Scan for the cell matching the given text and deliver its [X, Y] coordinate at center. 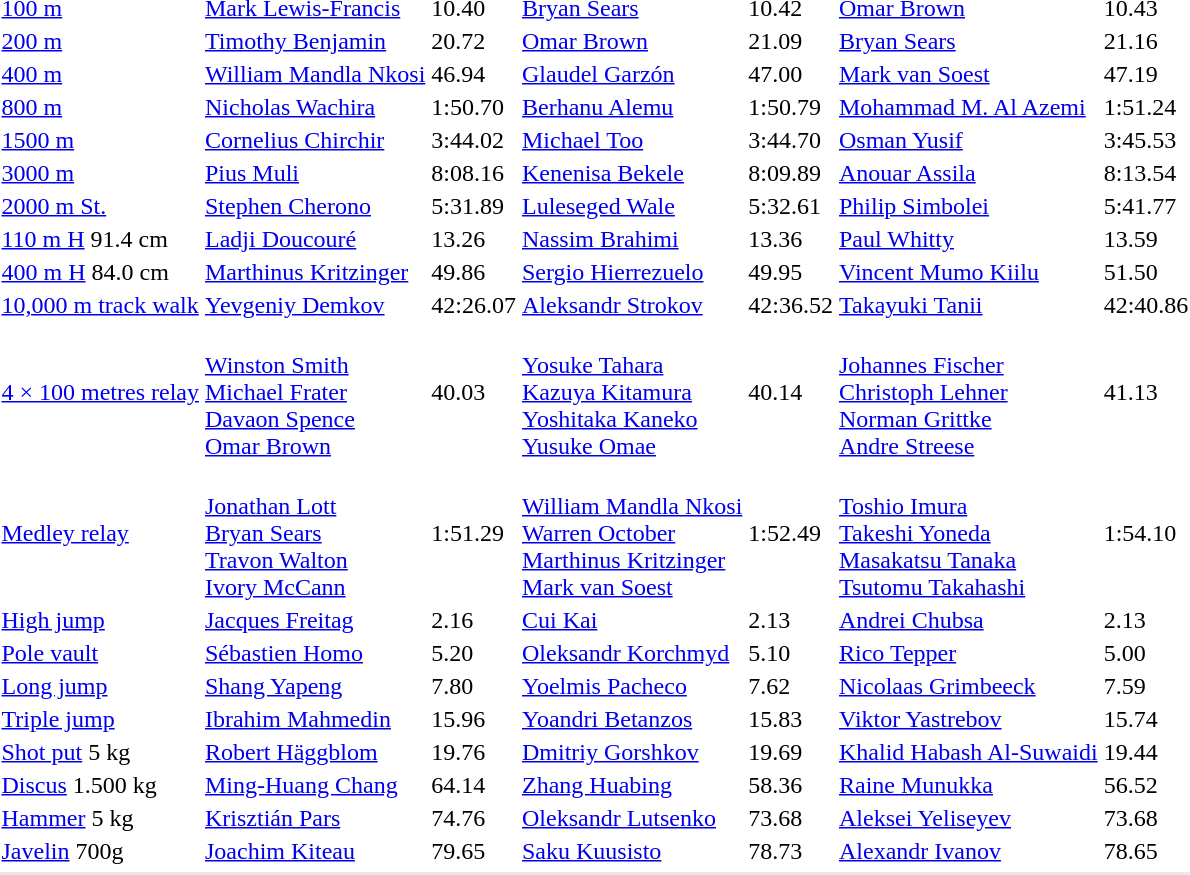
Stephen Cherono [314, 206]
Jonathan LottBryan SearsTravon WaltonIvory McCann [314, 533]
Medley relay [100, 533]
Philip Simbolei [969, 206]
46.94 [474, 74]
Glaudel Garzón [632, 74]
13.36 [791, 239]
49.95 [791, 272]
7.59 [1146, 686]
Jacques Freitag [314, 620]
Viktor Yastrebov [969, 719]
Long jump [100, 686]
Ibrahim Mahmedin [314, 719]
Rico Tepper [969, 653]
Ming-Huang Chang [314, 785]
Yosuke TaharaKazuya KitamuraYoshitaka KanekoYusuke Omae [632, 392]
8:09.89 [791, 173]
Paul Whitty [969, 239]
8:08.16 [474, 173]
110 m H 91.4 cm [100, 239]
Nicolaas Grimbeeck [969, 686]
58.36 [791, 785]
56.52 [1146, 785]
Andrei Chubsa [969, 620]
400 m [100, 74]
Timothy Benjamin [314, 41]
74.76 [474, 818]
3:45.53 [1146, 140]
Omar Brown [632, 41]
8:13.54 [1146, 173]
1:51.24 [1146, 107]
1:50.79 [791, 107]
2000 m St. [100, 206]
20.72 [474, 41]
Luleseged Wale [632, 206]
Joachim Kiteau [314, 851]
Robert Häggblom [314, 752]
Triple jump [100, 719]
Mark van Soest [969, 74]
49.86 [474, 272]
Cui Kai [632, 620]
Yevgeniy Demkov [314, 305]
19.69 [791, 752]
Dmitriy Gorshkov [632, 752]
3:44.02 [474, 140]
Toshio ImuraTakeshi YonedaMasakatsu TanakaTsutomu Takahashi [969, 533]
Vincent Mumo Kiilu [969, 272]
7.80 [474, 686]
78.65 [1146, 851]
13.59 [1146, 239]
5.20 [474, 653]
40.03 [474, 392]
200 m [100, 41]
Oleksandr Lutsenko [632, 818]
42:26.07 [474, 305]
19.44 [1146, 752]
Discus 1.500 kg [100, 785]
Javelin 700g [100, 851]
40.14 [791, 392]
Mohammad M. Al Azemi [969, 107]
5:41.77 [1146, 206]
Yoelmis Pacheco [632, 686]
5:31.89 [474, 206]
64.14 [474, 785]
41.13 [1146, 392]
1500 m [100, 140]
47.00 [791, 74]
79.65 [474, 851]
Cornelius Chirchir [314, 140]
Shang Yapeng [314, 686]
Zhang Huabing [632, 785]
Kenenisa Bekele [632, 173]
Takayuki Tanii [969, 305]
Nassim Brahimi [632, 239]
15.83 [791, 719]
Osman Yusif [969, 140]
Oleksandr Korchmyd [632, 653]
Anouar Assila [969, 173]
Saku Kuusisto [632, 851]
Alexandr Ivanov [969, 851]
William Mandla Nkosi [314, 74]
Aleksei Yeliseyev [969, 818]
William Mandla NkosiWarren OctoberMarthinus KritzingerMark van Soest [632, 533]
Sébastien Homo [314, 653]
19.76 [474, 752]
800 m [100, 107]
5:32.61 [791, 206]
Shot put 5 kg [100, 752]
400 m H 84.0 cm [100, 272]
10,000 m track walk [100, 305]
1:52.49 [791, 533]
Winston SmithMichael FraterDavaon SpenceOmar Brown [314, 392]
15.96 [474, 719]
21.09 [791, 41]
Yoandri Betanzos [632, 719]
3:44.70 [791, 140]
15.74 [1146, 719]
Aleksandr Strokov [632, 305]
Pius Muli [314, 173]
Bryan Sears [969, 41]
3000 m [100, 173]
Krisztián Pars [314, 818]
78.73 [791, 851]
21.16 [1146, 41]
4 × 100 metres relay [100, 392]
5.00 [1146, 653]
Khalid Habash Al-Suwaidi [969, 752]
Hammer 5 kg [100, 818]
Marthinus Kritzinger [314, 272]
7.62 [791, 686]
42:36.52 [791, 305]
1:50.70 [474, 107]
47.19 [1146, 74]
2.16 [474, 620]
Michael Too [632, 140]
5.10 [791, 653]
Berhanu Alemu [632, 107]
Sergio Hierrezuelo [632, 272]
Pole vault [100, 653]
Raine Munukka [969, 785]
High jump [100, 620]
Ladji Doucouré [314, 239]
1:51.29 [474, 533]
Johannes FischerChristoph LehnerNorman GrittkeAndre Streese [969, 392]
Nicholas Wachira [314, 107]
51.50 [1146, 272]
13.26 [474, 239]
1:54.10 [1146, 533]
42:40.86 [1146, 305]
